Output the (X, Y) coordinate of the center of the cell containing the given text.  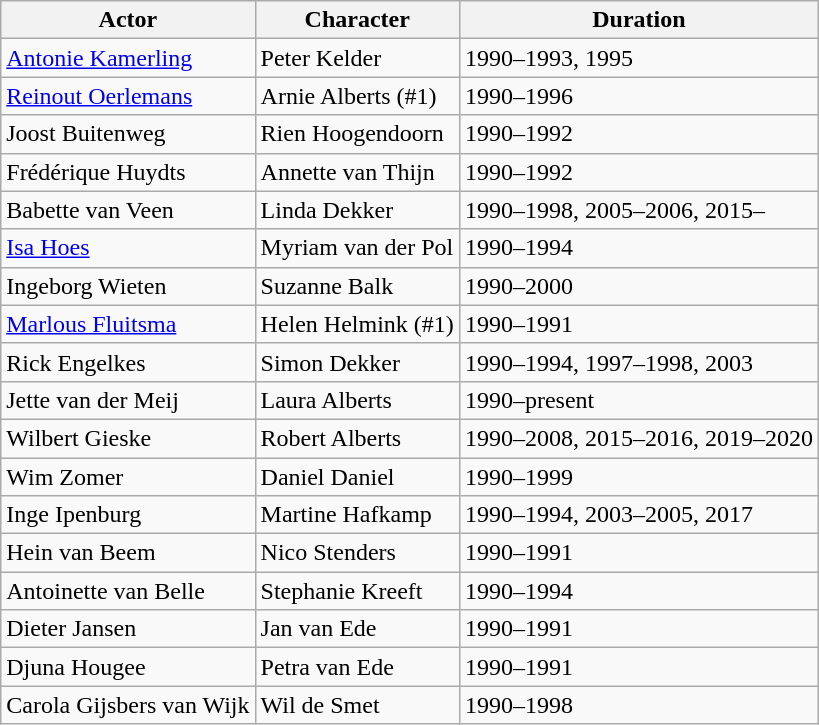
Peter Kelder (357, 58)
Antoinette van Belle (128, 591)
Nico Stenders (357, 553)
Character (357, 20)
Frédérique Huydts (128, 172)
Martine Hafkamp (357, 515)
Joost Buitenweg (128, 134)
Laura Alberts (357, 400)
Petra van Ede (357, 667)
Myriam van der Pol (357, 248)
1990–present (638, 400)
1990–1999 (638, 477)
Jan van Ede (357, 629)
Jette van der Meij (128, 400)
1990–1994, 2003–2005, 2017 (638, 515)
Wim Zomer (128, 477)
Stephanie Kreeft (357, 591)
Reinout Oerlemans (128, 96)
Marlous Fluitsma (128, 324)
1990–1998, 2005–2006, 2015– (638, 210)
Wil de Smet (357, 705)
1990–1993, 1995 (638, 58)
Djuna Hougee (128, 667)
Simon Dekker (357, 362)
1990–2008, 2015–2016, 2019–2020 (638, 438)
Carola Gijsbers van Wijk (128, 705)
Rick Engelkes (128, 362)
Actor (128, 20)
Linda Dekker (357, 210)
Rien Hoogendoorn (357, 134)
1990–1996 (638, 96)
Annette van Thijn (357, 172)
Robert Alberts (357, 438)
1990–2000 (638, 286)
Daniel Daniel (357, 477)
1990–1994, 1997–1998, 2003 (638, 362)
Antonie Kamerling (128, 58)
Inge Ipenburg (128, 515)
Wilbert Gieske (128, 438)
Hein van Beem (128, 553)
Helen Helmink (#1) (357, 324)
Isa Hoes (128, 248)
Ingeborg Wieten (128, 286)
Arnie Alberts (#1) (357, 96)
Dieter Jansen (128, 629)
1990–1998 (638, 705)
Babette van Veen (128, 210)
Duration (638, 20)
Suzanne Balk (357, 286)
